Output the [x, y] coordinate of the center of the cell containing the given text.  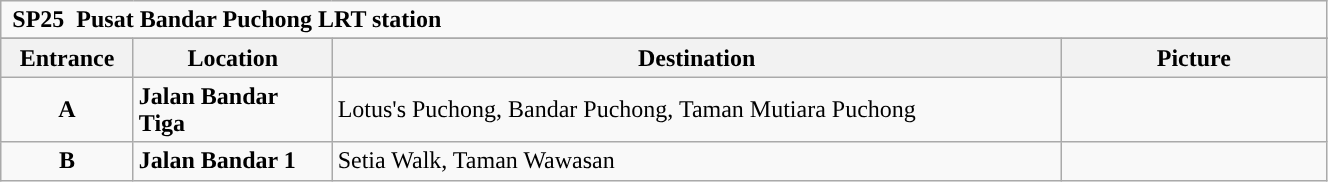
A [68, 110]
Destination [696, 58]
Jalan Bandar 1 [232, 161]
Lotus's Puchong, Bandar Puchong, Taman Mutiara Puchong [696, 110]
Location [232, 58]
Setia Walk, Taman Wawasan [696, 161]
Picture [1194, 58]
Jalan Bandar Tiga [232, 110]
B [68, 161]
Entrance [68, 58]
SP25 Pusat Bandar Puchong LRT station [664, 20]
